Return the [X, Y] coordinate for the center point of the cell that contains the specified text.  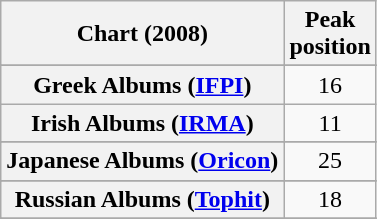
Chart (2008) [142, 34]
Japanese Albums (Oricon) [142, 161]
Greek Albums (IFPI) [142, 85]
Irish Albums (IRMA) [142, 123]
11 [330, 123]
Russian Albums (Tophit) [142, 199]
18 [330, 199]
16 [330, 85]
25 [330, 161]
Peakposition [330, 34]
